Find where the given text appears and provide that cell's center as (x, y) coordinate. 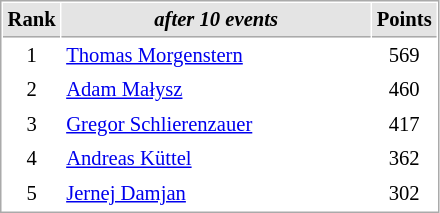
Thomas Morgenstern (216, 56)
Rank (32, 20)
Gregor Schlierenzauer (216, 124)
569 (404, 56)
Andreas Küttel (216, 158)
460 (404, 90)
417 (404, 124)
Jernej Damjan (216, 194)
362 (404, 158)
Points (404, 20)
after 10 events (216, 20)
5 (32, 194)
1 (32, 56)
Adam Małysz (216, 90)
3 (32, 124)
302 (404, 194)
2 (32, 90)
4 (32, 158)
